Determine the [X, Y] coordinate at the center of the cell enclosing the given text.  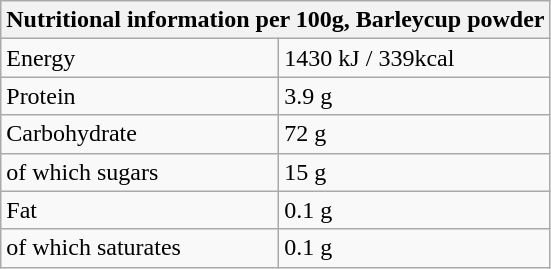
of which saturates [140, 248]
Fat [140, 210]
3.9 g [414, 96]
of which sugars [140, 172]
72 g [414, 134]
15 g [414, 172]
1430 kJ / 339kcal [414, 58]
Carbohydrate [140, 134]
Energy [140, 58]
Nutritional information per 100g, Barleycup powder [276, 20]
Protein [140, 96]
